Return [x, y] of the center of cell containing provided text 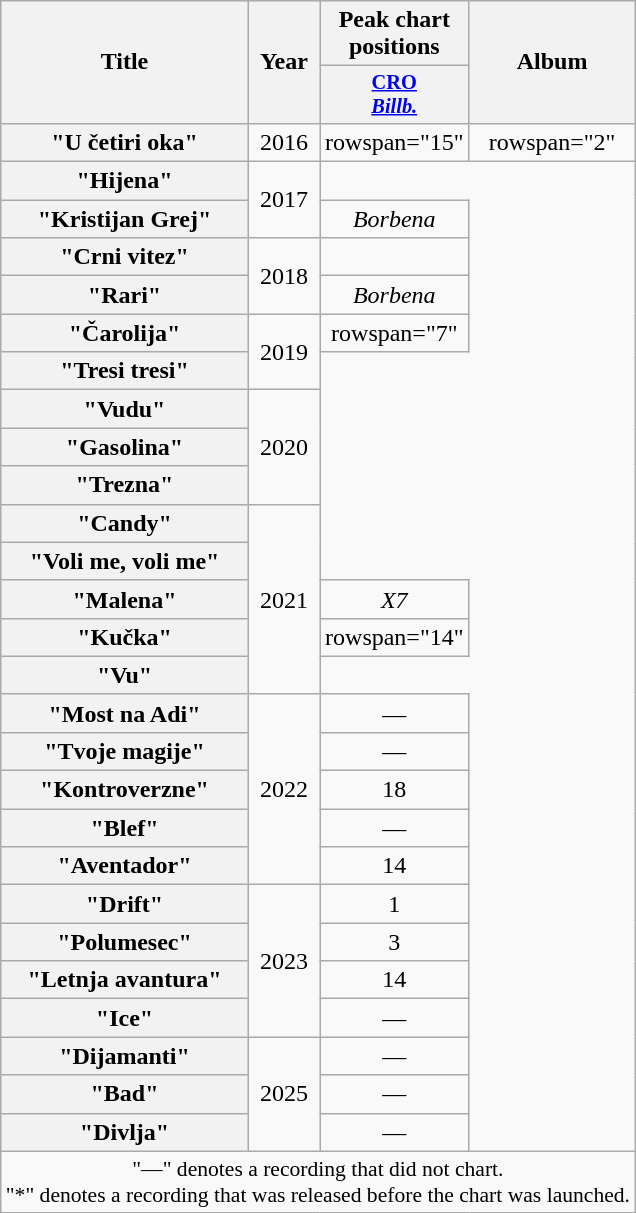
2025 [284, 1094]
"Vu" [125, 675]
"Malena" [125, 599]
"Aventador" [125, 866]
"Kučka" [125, 637]
rowspan="15" [395, 142]
"Kristijan Grej" [125, 219]
2022 [284, 789]
2016 [284, 142]
"Tresi tresi" [125, 371]
"Divlja" [125, 1132]
Year [284, 62]
"Blef" [125, 828]
"Voli me, voli me" [125, 561]
"—" denotes a recording that did not chart."*" denotes a recording that was released before the chart was launched. [318, 1182]
X7 [395, 599]
"Letnja avantura" [125, 980]
Peak chart positions [395, 34]
"Drift" [125, 904]
1 [395, 904]
2020 [284, 447]
"Gasolina" [125, 447]
2021 [284, 599]
"Rari" [125, 295]
3 [395, 942]
"Kontroverzne" [125, 790]
rowspan="14" [395, 637]
"Ice" [125, 1018]
"Polumesec" [125, 942]
"Crni vitez" [125, 257]
"Čarolija" [125, 333]
"Candy" [125, 523]
"Hijena" [125, 181]
"U četiri oka" [125, 142]
"Trezna" [125, 485]
"Vudu" [125, 409]
2023 [284, 961]
Title [125, 62]
rowspan="2" [552, 142]
"Dijamanti" [125, 1056]
"Bad" [125, 1094]
18 [395, 790]
2018 [284, 276]
Album [552, 62]
2019 [284, 352]
"Tvoje magije" [125, 751]
"Most na Adi" [125, 713]
rowspan="7" [395, 333]
2017 [284, 200]
CROBillb. [395, 95]
